Identify which cell holds the provided text, then report its [X, Y] central coordinate. 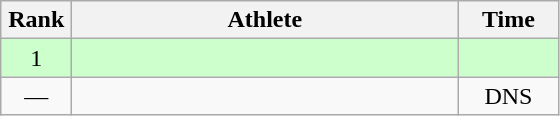
Rank [36, 20]
Athlete [265, 20]
— [36, 96]
Time [508, 20]
1 [36, 58]
DNS [508, 96]
